Scan for the cell matching the given text and deliver its (x, y) coordinate at center. 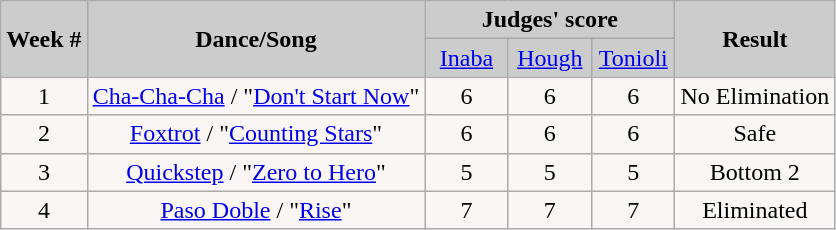
Judges' score (550, 20)
3 (44, 172)
Hough (550, 58)
Dance/Song (256, 39)
Cha-Cha-Cha / "Don't Start Now" (256, 96)
Result (755, 39)
4 (44, 210)
Tonioli (634, 58)
1 (44, 96)
2 (44, 134)
Foxtrot / "Counting Stars" (256, 134)
Inaba (466, 58)
Eliminated (755, 210)
Paso Doble / "Rise" (256, 210)
Bottom 2 (755, 172)
Safe (755, 134)
No Elimination (755, 96)
Quickstep / "Zero to Hero" (256, 172)
Week # (44, 39)
